Output the (X, Y) coordinate of the center of the cell containing the given text.  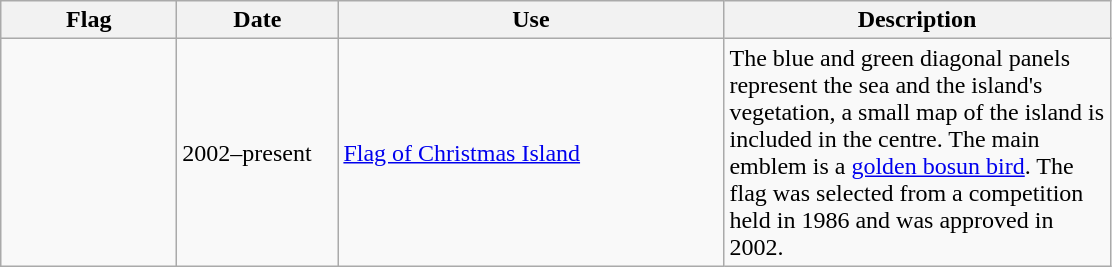
Flag of Christmas Island (531, 152)
Date (258, 20)
Flag (89, 20)
Description (917, 20)
Use (531, 20)
2002–present (258, 152)
